Return [X, Y] of the center of cell containing provided text 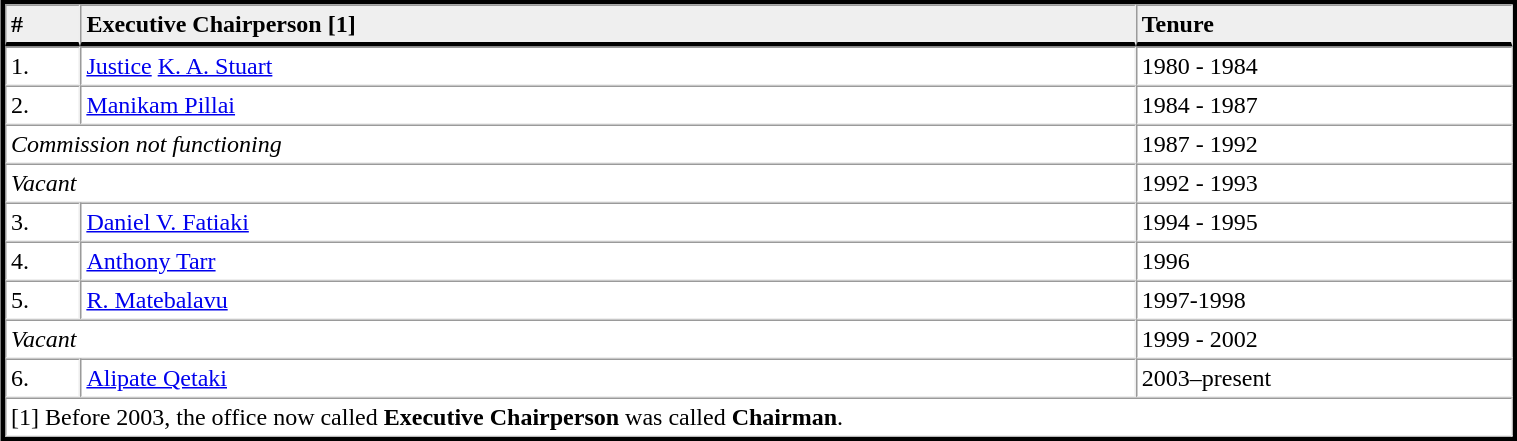
1999 - 2002 [1324, 340]
2003–present [1324, 378]
5. [42, 300]
Manikam Pillai [608, 106]
Justice K. A. Stuart [608, 66]
1980 - 1984 [1324, 66]
3. [42, 222]
Tenure [1324, 25]
1987 - 1992 [1324, 144]
1997-1998 [1324, 300]
1984 - 1987 [1324, 106]
Commission not functioning [570, 144]
[1] Before 2003, the office now called Executive Chairperson was called Chairman. [759, 418]
R. Matebalavu [608, 300]
1996 [1324, 262]
1992 - 1993 [1324, 184]
1994 - 1995 [1324, 222]
# [42, 25]
2. [42, 106]
6. [42, 378]
Daniel V. Fatiaki [608, 222]
4. [42, 262]
1. [42, 66]
Alipate Qetaki [608, 378]
Anthony Tarr [608, 262]
Executive Chairperson [1] [608, 25]
